Identify which cell holds the provided text, then report its [x, y] central coordinate. 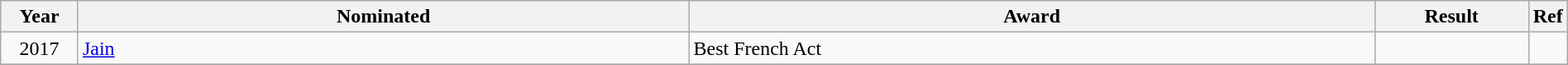
Ref [1548, 17]
Jain [384, 48]
2017 [40, 48]
Best French Act [1032, 48]
Result [1451, 17]
Nominated [384, 17]
Year [40, 17]
Award [1032, 17]
